Detect which cell encompasses the target text, then output its (X, Y) center coordinate. 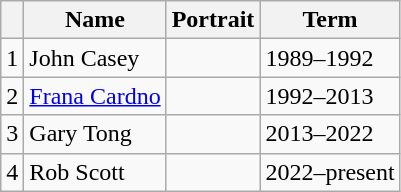
1992–2013 (330, 96)
Portrait (213, 20)
4 (12, 172)
2022–present (330, 172)
Rob Scott (95, 172)
3 (12, 134)
2 (12, 96)
1 (12, 58)
Gary Tong (95, 134)
1989–1992 (330, 58)
2013–2022 (330, 134)
John Casey (95, 58)
Name (95, 20)
Term (330, 20)
Frana Cardno (95, 96)
